Locate the cell with the specified text and output its (X, Y) center coordinate. 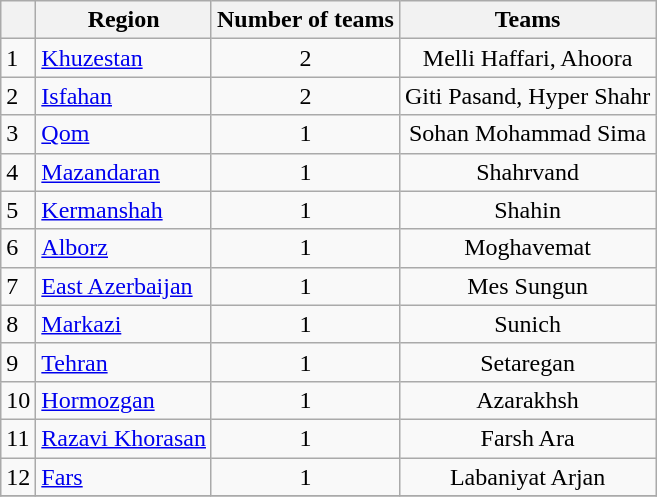
Mazandaran (124, 172)
7 (18, 286)
Khuzestan (124, 58)
4 (18, 172)
Tehran (124, 362)
Qom (124, 134)
Teams (527, 20)
Number of teams (305, 20)
Setaregan (527, 362)
Markazi (124, 324)
Mes Sungun (527, 286)
Hormozgan (124, 400)
Azarakhsh (527, 400)
Labaniyat Arjan (527, 477)
Shahin (527, 210)
Farsh Ara (527, 438)
Giti Pasand, Hyper Shahr (527, 96)
Moghavemat (527, 248)
Sohan Mohammad Sima (527, 134)
Shahrvand (527, 172)
11 (18, 438)
8 (18, 324)
Fars (124, 477)
10 (18, 400)
3 (18, 134)
Sunich (527, 324)
5 (18, 210)
East Azerbaijan (124, 286)
Isfahan (124, 96)
6 (18, 248)
Alborz (124, 248)
9 (18, 362)
Razavi Khorasan (124, 438)
12 (18, 477)
Melli Haffari, Ahoora (527, 58)
Kermanshah (124, 210)
Region (124, 20)
